Detect which cell encompasses the target text, then output its (X, Y) center coordinate. 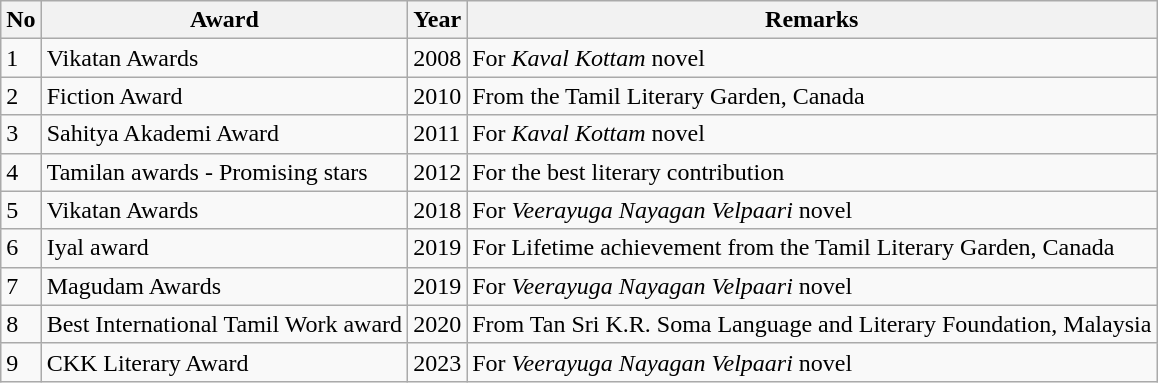
1 (21, 58)
For Lifetime achievement from the Tamil Literary Garden, Canada (812, 248)
2012 (438, 172)
2011 (438, 134)
Iyal award (224, 248)
From Tan Sri K.R. Soma Language and Literary Foundation, Malaysia (812, 324)
Best International Tamil Work award (224, 324)
2023 (438, 362)
2010 (438, 96)
7 (21, 286)
Year (438, 20)
6 (21, 248)
Fiction Award (224, 96)
Award (224, 20)
CKK Literary Award (224, 362)
5 (21, 210)
2008 (438, 58)
For the best literary contribution (812, 172)
4 (21, 172)
9 (21, 362)
2020 (438, 324)
2 (21, 96)
2018 (438, 210)
3 (21, 134)
No (21, 20)
8 (21, 324)
Sahitya Akademi Award (224, 134)
From the Tamil Literary Garden, Canada (812, 96)
Remarks (812, 20)
Tamilan awards - Promising stars (224, 172)
Magudam Awards (224, 286)
